Capture the cell that displays the provided text and extract its [x, y] central coordinate. 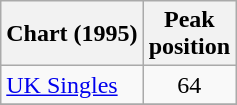
UK Singles [72, 85]
Chart (1995) [72, 34]
Peakposition [189, 34]
64 [189, 85]
